Extract the [x, y] coordinate from the center of the cell holding the provided text.  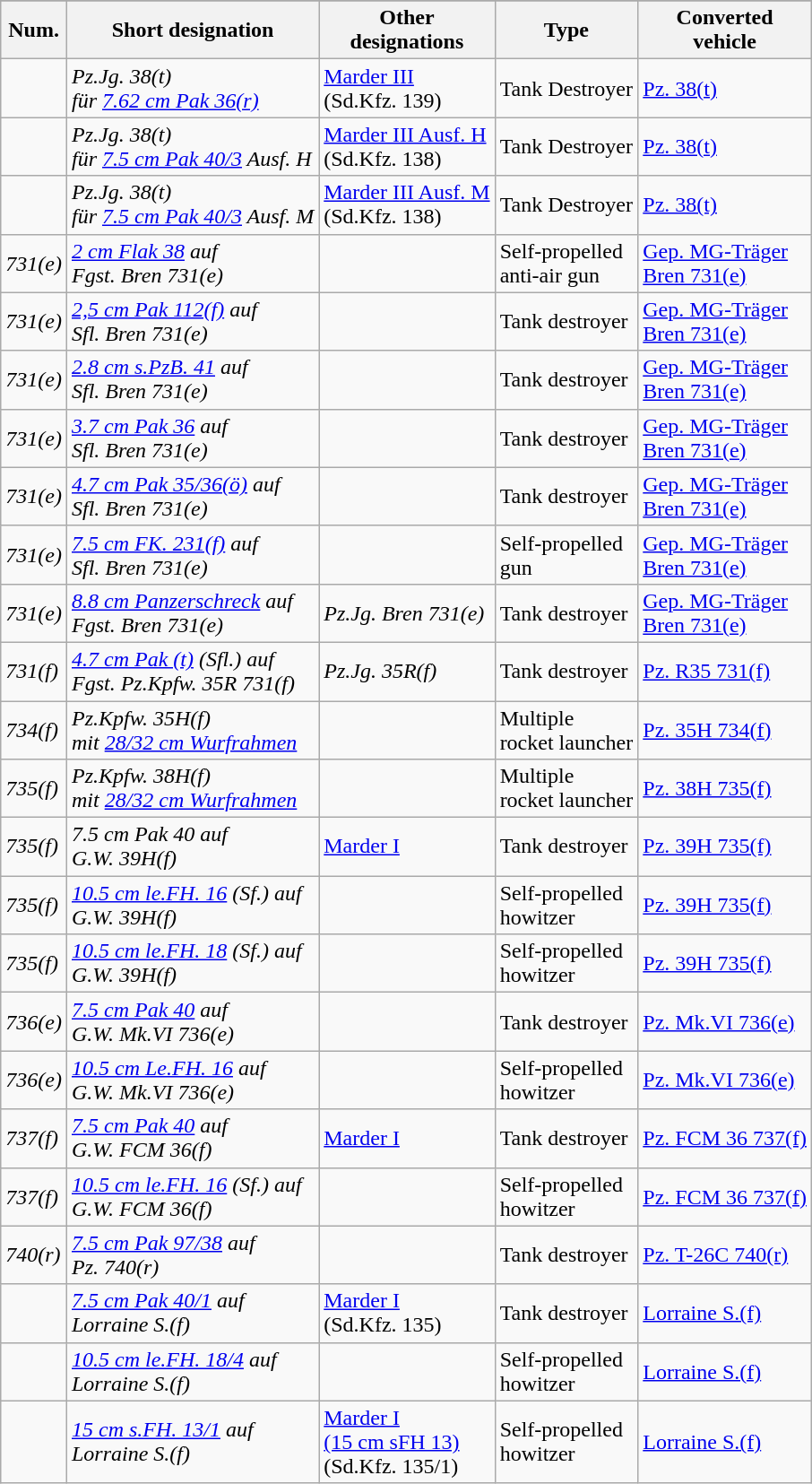
7.5 cm Pak 40 aufG.W. FCM 36(f) [192, 1139]
7.5 cm Pak 40 aufG.W. Mk.VI 736(e) [192, 1022]
10.5 cm Le.FH. 16 aufG.W. Mk.VI 736(e) [192, 1080]
4.7 cm Pak 35/36(ö) aufSfl. Bren 731(e) [192, 497]
Otherdesignations [407, 30]
15 cm s.FH. 13/1 aufLorraine S.(f) [192, 1442]
740(r) [34, 1255]
731(f) [34, 671]
734(f) [34, 730]
Self-propelledanti-air gun [566, 264]
7.5 cm FK. 231(f) aufSfl. Bren 731(e) [192, 554]
10.5 cm le.FH. 18 (Sf.) aufG.W. 39H(f) [192, 963]
Type [566, 30]
Marder III(Sd.Kfz. 139) [407, 88]
Self-propelledgun [566, 554]
Pz.Kpfw. 35H(f)mit 28/32 cm Wurfrahmen [192, 730]
Pz.Kpfw. 38H(f)mit 28/32 cm Wurfrahmen [192, 789]
Pz. 35H 734(f) [725, 730]
Pz.Jg. 38(t)für 7.5 cm Pak 40/3 Ausf. M [192, 204]
10.5 cm le.FH. 16 (Sf.) aufG.W. 39H(f) [192, 906]
Convertedvehicle [725, 30]
Marder III Ausf. H(Sd.Kfz. 138) [407, 147]
10.5 cm le.FH. 18/4 aufLorraine S.(f) [192, 1372]
8.8 cm Panzerschreck aufFgst. Bren 731(e) [192, 613]
Pz.Jg. Bren 731(e) [407, 613]
Marder I(Sd.Kfz. 135) [407, 1313]
Short designation [192, 30]
Pz.Jg. 35R(f) [407, 671]
7.5 cm Pak 97/38 aufPz. 740(r) [192, 1255]
Pz.Jg. 38(t)für 7.62 cm Pak 36(r) [192, 88]
2 cm Flak 38 aufFgst. Bren 731(e) [192, 264]
Pz. T-26C 740(r) [725, 1255]
Marder I(15 cm sFH 13)(Sd.Kfz. 135/1) [407, 1442]
Pz. R35 731(f) [725, 671]
3.7 cm Pak 36 aufSfl. Bren 731(e) [192, 438]
Pz.Jg. 38(t)für 7.5 cm Pak 40/3 Ausf. H [192, 147]
Num. [34, 30]
Pz. 38H 735(f) [725, 789]
2.8 cm s.PzB. 41 aufSfl. Bren 731(e) [192, 380]
Marder III Ausf. M(Sd.Kfz. 138) [407, 204]
10.5 cm le.FH. 16 (Sf.) aufG.W. FCM 36(f) [192, 1196]
7.5 cm Pak 40 aufG.W. 39H(f) [192, 846]
2,5 cm Pak 112(f) aufSfl. Bren 731(e) [192, 321]
4.7 cm Pak (t) (Sfl.) aufFgst. Pz.Kpfw. 35R 731(f) [192, 671]
7.5 cm Pak 40/1 aufLorraine S.(f) [192, 1313]
